Locate the cell with the specified text and output its [X, Y] center coordinate. 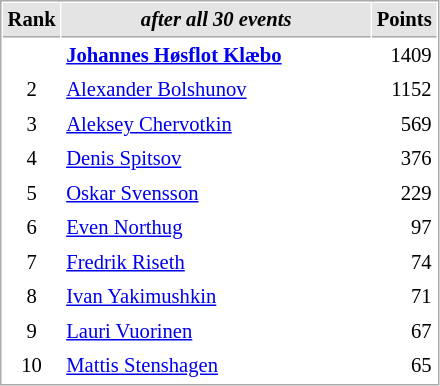
2 [32, 90]
74 [404, 262]
67 [404, 332]
1152 [404, 90]
Even Northug [216, 228]
4 [32, 158]
Ivan Yakimushkin [216, 296]
71 [404, 296]
Oskar Svensson [216, 194]
8 [32, 296]
6 [32, 228]
229 [404, 194]
376 [404, 158]
10 [32, 366]
5 [32, 194]
65 [404, 366]
Denis Spitsov [216, 158]
569 [404, 124]
Mattis Stenshagen [216, 366]
Lauri Vuorinen [216, 332]
97 [404, 228]
1409 [404, 56]
Alexander Bolshunov [216, 90]
Points [404, 20]
Fredrik Riseth [216, 262]
after all 30 events [216, 20]
7 [32, 262]
3 [32, 124]
Rank [32, 20]
Johannes Høsflot Klæbo [216, 56]
Aleksey Chervotkin [216, 124]
9 [32, 332]
